For the text-containing cell, return its midpoint in (X, Y) coordinate format. 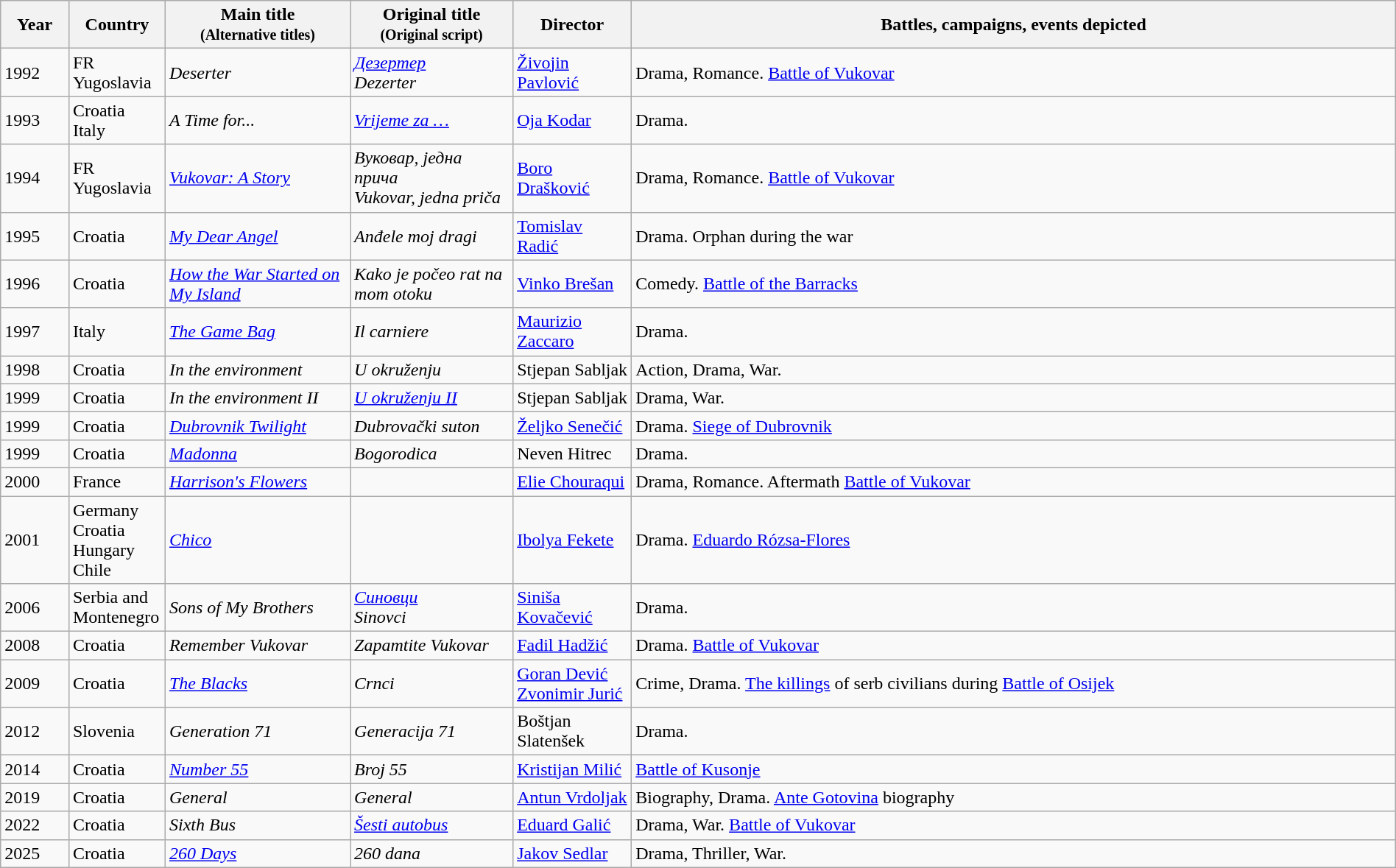
Slovenia (116, 732)
My Dear Angel (258, 236)
France (116, 481)
The Game Bag (258, 331)
Boro Drašković (573, 178)
Anđele moj dragi (431, 236)
Battles, campaigns, events depicted (1014, 25)
ДезертерDezerter (431, 72)
In the environment II (258, 398)
Madonna (258, 454)
Sons of My Brothers (258, 608)
СиновциSinovci (431, 608)
Main title(Alternative titles) (258, 25)
Drama. Battle of Vukovar (1014, 646)
260 Days (258, 853)
Harrison's Flowers (258, 481)
Sixth Bus (258, 825)
Broj 55 (431, 769)
Tomislav Radić (573, 236)
Dubrovnik Twilight (258, 426)
Drama. Orphan during the war (1014, 236)
Zapamtite Vukovar (431, 646)
Director (573, 25)
Comedy. Battle of the Barracks (1014, 284)
A Time for... (258, 121)
Eduard Galić (573, 825)
Drama. Siege of Dubrovnik (1014, 426)
Vrijeme za … (431, 121)
In the environment (258, 370)
Ibolya Fekete (573, 540)
Biography, Drama. Ante Gotovina biography (1014, 797)
The Blacks (258, 683)
1995 (35, 236)
Drama, War. (1014, 398)
Drama, Thriller, War. (1014, 853)
Italy (116, 331)
1996 (35, 284)
Šesti autobus (431, 825)
Antun Vrdoljak (573, 797)
2006 (35, 608)
2022 (35, 825)
Vinko Brešan (573, 284)
1993 (35, 121)
2014 (35, 769)
Bogorodica (431, 454)
Željko Senečić (573, 426)
Jakov Sedlar (573, 853)
Boštjan Slatenšek (573, 732)
Original title(Original script) (431, 25)
U okruženju II (431, 398)
1998 (35, 370)
1992 (35, 72)
Siniša Kovačević (573, 608)
260 dana (431, 853)
Neven Hitrec (573, 454)
Elie Chouraqui (573, 481)
Drama. Eduardo Rózsa-Flores (1014, 540)
Dubrovački suton (431, 426)
CroatiaItaly (116, 121)
Generacija 71 (431, 732)
Chico (258, 540)
Вуковар, једна причаVukovar, jedna priča (431, 178)
Fadil Hadžić (573, 646)
2012 (35, 732)
Kristijan Milić (573, 769)
Number 55 (258, 769)
Goran DevićZvonimir Jurić (573, 683)
2019 (35, 797)
Remember Vukovar (258, 646)
Crnci (431, 683)
2009 (35, 683)
Crime, Drama. The killings of serb civilians during Battle of Osijek (1014, 683)
1997 (35, 331)
How the War Started on My Island (258, 284)
Živojin Pavlović (573, 72)
GermanyCroatiaHungaryChile (116, 540)
2008 (35, 646)
1994 (35, 178)
Il carniere (431, 331)
U okruženju (431, 370)
2001 (35, 540)
Deserter (258, 72)
Serbia and Montenegro (116, 608)
Year (35, 25)
Generation 71 (258, 732)
Drama, Romance. Aftermath Battle of Vukovar (1014, 481)
Battle of Kusonje (1014, 769)
Kako je počeo rat na mom otoku (431, 284)
Maurizio Zaccaro (573, 331)
Drama, War. Battle of Vukovar (1014, 825)
Action, Drama, War. (1014, 370)
Vukovar: A Story (258, 178)
Country (116, 25)
2025 (35, 853)
2000 (35, 481)
Oja Kodar (573, 121)
